Determine the (X, Y) coordinate at the center of the cell enclosing the given text.  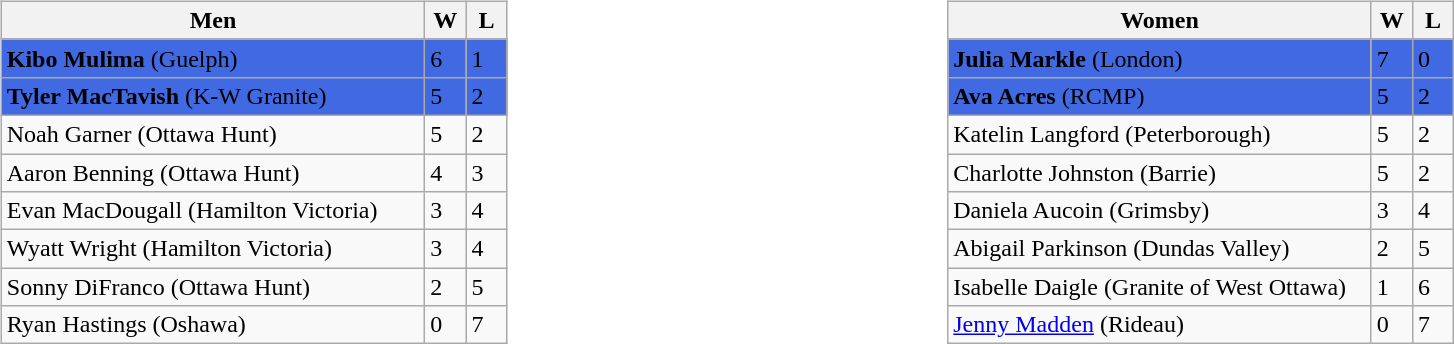
Ava Acres (RCMP) (1160, 96)
Ryan Hastings (Oshawa) (213, 325)
Evan MacDougall (Hamilton Victoria) (213, 211)
Aaron Benning (Ottawa Hunt) (213, 173)
Kibo Mulima (Guelph) (213, 58)
Men (213, 20)
Julia Markle (London) (1160, 58)
Women (1160, 20)
Noah Garner (Ottawa Hunt) (213, 134)
Charlotte Johnston (Barrie) (1160, 173)
Sonny DiFranco (Ottawa Hunt) (213, 287)
Jenny Madden (Rideau) (1160, 325)
Wyatt Wright (Hamilton Victoria) (213, 249)
Isabelle Daigle (Granite of West Ottawa) (1160, 287)
Tyler MacTavish (K-W Granite) (213, 96)
Katelin Langford (Peterborough) (1160, 134)
Abigail Parkinson (Dundas Valley) (1160, 249)
Daniela Aucoin (Grimsby) (1160, 211)
